Identify which cell holds the provided text, then report its (x, y) central coordinate. 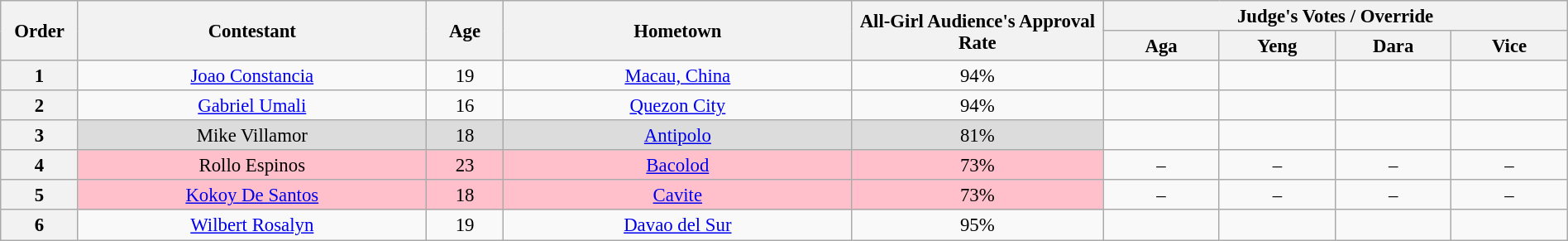
16 (465, 105)
95% (978, 225)
Joao Constancia (251, 75)
Hometown (678, 31)
Aga (1161, 46)
All-Girl Audience's Approval Rate (978, 31)
4 (40, 165)
Rollo Espinos (251, 165)
Contestant (251, 31)
Yeng (1277, 46)
Macau, China (678, 75)
23 (465, 165)
Wilbert Rosalyn (251, 225)
Quezon City (678, 105)
2 (40, 105)
Order (40, 31)
Vice (1509, 46)
81% (978, 135)
Davao del Sur (678, 225)
Bacolod (678, 165)
Judge's Votes / Override (1335, 16)
Cavite (678, 195)
Kokoy De Santos (251, 195)
1 (40, 75)
Gabriel Umali (251, 105)
Antipolo (678, 135)
6 (40, 225)
Dara (1394, 46)
5 (40, 195)
Age (465, 31)
3 (40, 135)
Mike Villamor (251, 135)
